Find where the given text appears and provide that cell's center as [x, y] coordinate. 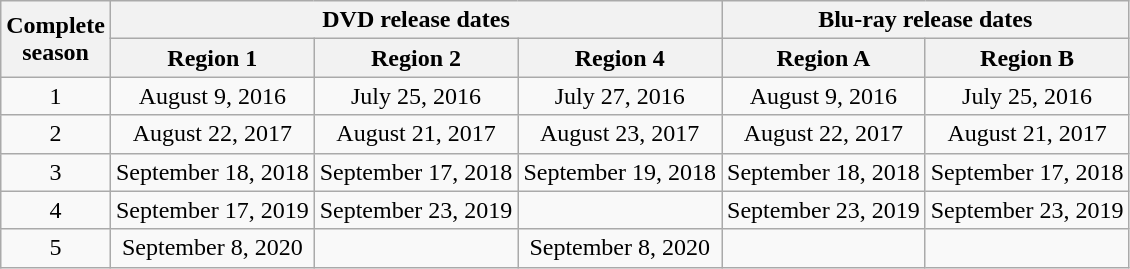
Blu-ray release dates [926, 20]
September 17, 2019 [212, 210]
Region B [1027, 58]
3 [56, 172]
5 [56, 248]
Region 4 [620, 58]
1 [56, 96]
September 19, 2018 [620, 172]
Region A [824, 58]
Completeseason [56, 39]
2 [56, 134]
July 27, 2016 [620, 96]
Region 1 [212, 58]
DVD release dates [416, 20]
4 [56, 210]
August 23, 2017 [620, 134]
Region 2 [416, 58]
